Capture the cell that displays the provided text and extract its (x, y) central coordinate. 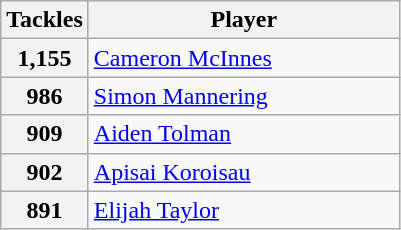
Simon Mannering (244, 96)
Aiden Tolman (244, 134)
Elijah Taylor (244, 210)
Tackles (45, 20)
909 (45, 134)
902 (45, 172)
986 (45, 96)
Player (244, 20)
891 (45, 210)
Apisai Koroisau (244, 172)
1,155 (45, 58)
Cameron McInnes (244, 58)
